Locate the cell with the specified text and output its [X, Y] center coordinate. 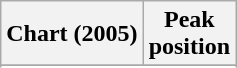
Chart (2005) [72, 34]
Peakposition [189, 34]
